Find where the given text appears and provide that cell's center as [x, y] coordinate. 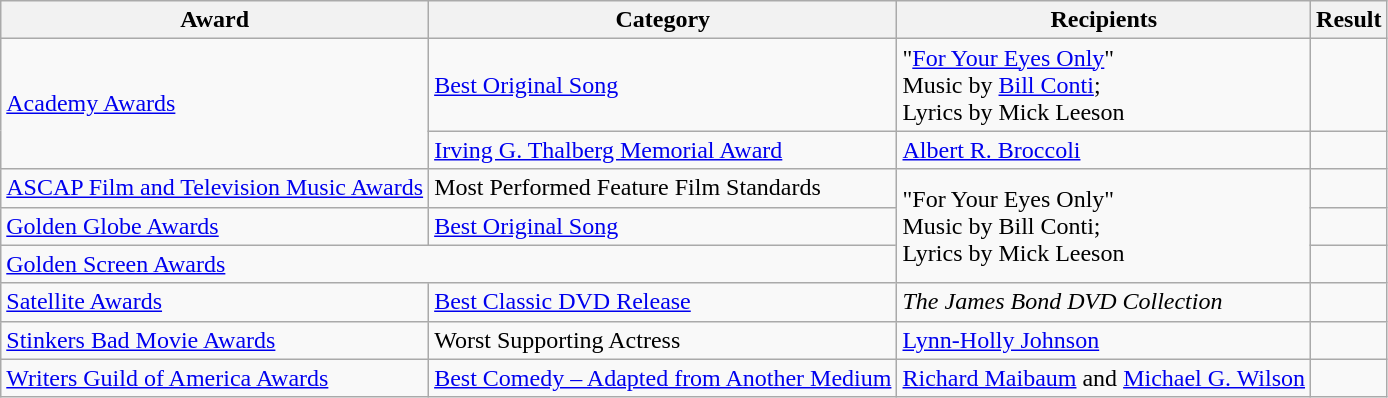
Recipients [1104, 20]
Albert R. Broccoli [1104, 150]
Category [663, 20]
Golden Globe Awards [215, 226]
The James Bond DVD Collection [1104, 302]
Best Comedy – Adapted from Another Medium [663, 378]
Best Classic DVD Release [663, 302]
Result [1349, 20]
Writers Guild of America Awards [215, 378]
Golden Screen Awards [656, 264]
Most Performed Feature Film Standards [663, 188]
Lynn-Holly Johnson [1104, 340]
Award [215, 20]
ASCAP Film and Television Music Awards [215, 188]
Irving G. Thalberg Memorial Award [663, 150]
Richard Maibaum and Michael G. Wilson [1104, 378]
Worst Supporting Actress [663, 340]
Stinkers Bad Movie Awards [215, 340]
Academy Awards [215, 104]
Satellite Awards [215, 302]
